Output the [x, y] coordinate of the center of the cell containing the given text.  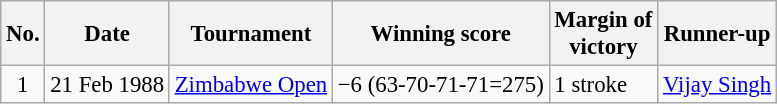
Winning score [440, 34]
21 Feb 1988 [107, 85]
Date [107, 34]
−6 (63-70-71-71=275) [440, 85]
Margin ofvictory [604, 34]
Zimbabwe Open [250, 85]
Runner-up [718, 34]
Tournament [250, 34]
Vijay Singh [718, 85]
1 stroke [604, 85]
1 [23, 85]
No. [23, 34]
